Extract the [x, y] coordinate from the center of the cell holding the provided text.  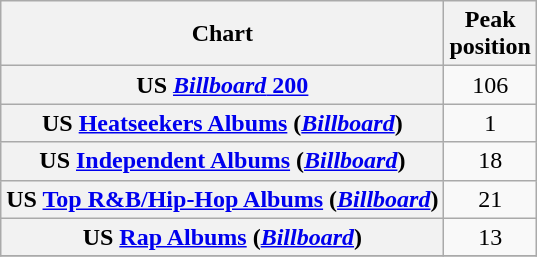
21 [490, 199]
Peakposition [490, 34]
Chart [222, 34]
106 [490, 85]
13 [490, 237]
US Billboard 200 [222, 85]
1 [490, 123]
US Independent Albums (Billboard) [222, 161]
US Top R&B/Hip-Hop Albums (Billboard) [222, 199]
US Rap Albums (Billboard) [222, 237]
US Heatseekers Albums (Billboard) [222, 123]
18 [490, 161]
